Extract the (X, Y) coordinate from the center of the cell holding the provided text.  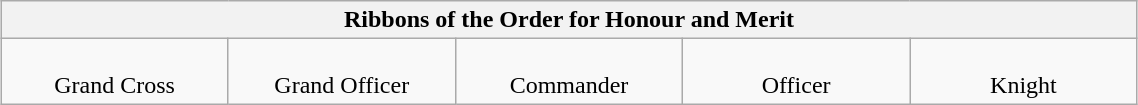
Ribbons of the Order for Honour and Merit (569, 20)
Knight (1024, 72)
Grand Officer (342, 72)
Officer (796, 72)
Grand Cross (114, 72)
Commander (568, 72)
